Scan for the cell matching the given text and deliver its (x, y) coordinate at center. 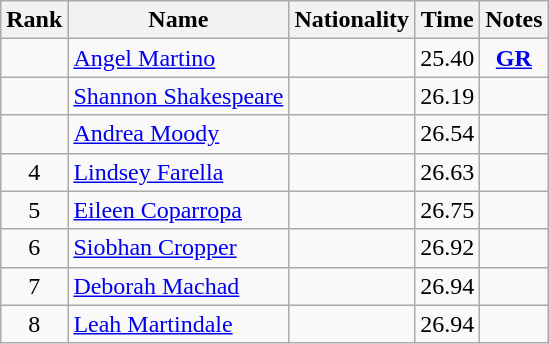
Nationality (352, 20)
26.75 (448, 210)
Notes (514, 20)
Name (178, 20)
Rank (34, 20)
Leah Martindale (178, 324)
Siobhan Cropper (178, 248)
4 (34, 172)
26.19 (448, 96)
Lindsey Farella (178, 172)
Shannon Shakespeare (178, 96)
8 (34, 324)
26.92 (448, 248)
25.40 (448, 58)
GR (514, 58)
6 (34, 248)
Eileen Coparropa (178, 210)
Deborah Machad (178, 286)
Angel Martino (178, 58)
7 (34, 286)
5 (34, 210)
Andrea Moody (178, 134)
26.63 (448, 172)
26.54 (448, 134)
Time (448, 20)
